Identify which cell holds the provided text, then report its [X, Y] central coordinate. 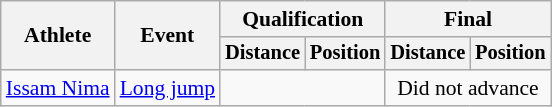
Final [468, 19]
Did not advance [468, 88]
Event [168, 36]
Qualification [302, 19]
Athlete [58, 36]
Long jump [168, 88]
Issam Nima [58, 88]
